Find where the given text appears and provide that cell's center as [X, Y] coordinate. 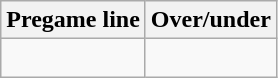
Pregame line [74, 20]
Over/under [210, 20]
